Output the [X, Y] coordinate of the center of the cell containing the given text.  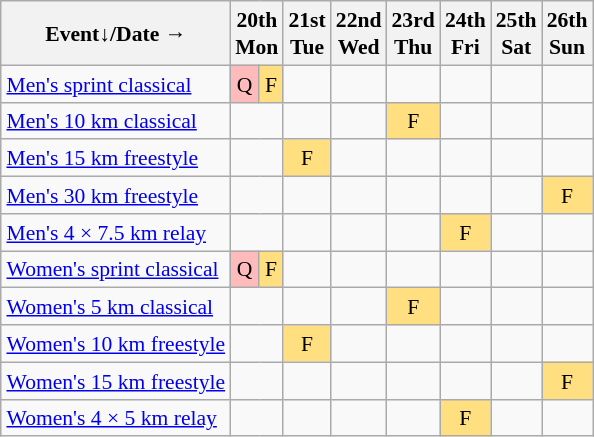
Women's 5 km classical [116, 306]
21stTue [306, 33]
Women's sprint classical [116, 268]
Women's 10 km freestyle [116, 344]
25thSat [516, 33]
23rdThu [414, 33]
Men's 30 km freestyle [116, 194]
Men's 4 × 7.5 km relay [116, 232]
Men's 15 km freestyle [116, 158]
20thMon [256, 33]
24thFri [466, 33]
22ndWed [359, 33]
Event↓/Date → [116, 33]
Men's 10 km classical [116, 120]
Women's 4 × 5 km relay [116, 418]
Women's 15 km freestyle [116, 380]
Men's sprint classical [116, 84]
26thSun [568, 33]
